Capture the cell that displays the provided text and extract its [x, y] central coordinate. 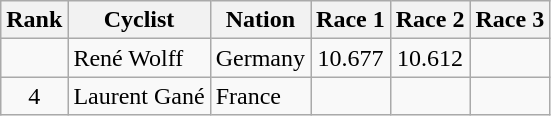
Race 3 [510, 20]
10.612 [430, 58]
4 [34, 96]
Nation [260, 20]
Germany [260, 58]
Race 1 [351, 20]
René Wolff [139, 58]
Rank [34, 20]
France [260, 96]
Race 2 [430, 20]
Laurent Gané [139, 96]
Cyclist [139, 20]
10.677 [351, 58]
